Capture the cell that displays the provided text and extract its [X, Y] central coordinate. 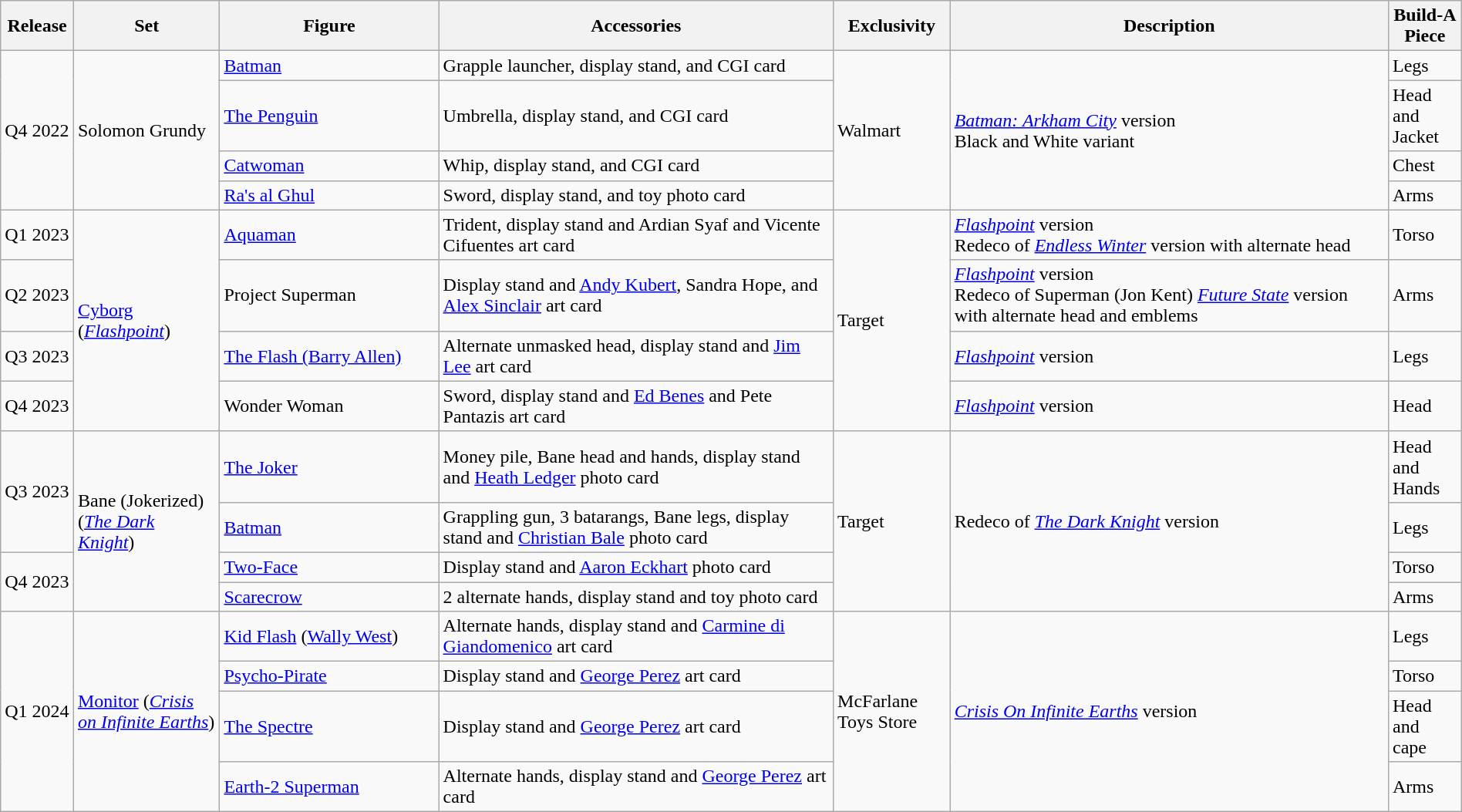
Earth-2 Superman [329, 787]
The Spectre [329, 726]
Solomon Grundy [147, 130]
Scarecrow [329, 596]
Alternate hands, display stand and George Perez art card [636, 787]
Head and Hands [1425, 467]
Bane (Jokerized)(The Dark Knight) [147, 521]
Aquaman [329, 234]
Q1 2024 [37, 712]
Flashpoint versionRedeco of Endless Winter version with alternate head [1169, 234]
Grapple launcher, display stand, and CGI card [636, 66]
Exclusivity [892, 26]
Two-Face [329, 567]
Kid Flash (Wally West) [329, 637]
Q4 2022 [37, 130]
Ra's al Ghul [329, 195]
Project Superman [329, 295]
Display stand and Aaron Eckhart photo card [636, 567]
Crisis On Infinite Earths version [1169, 712]
Display stand and Andy Kubert, Sandra Hope, and Alex Sinclair art card [636, 295]
Q1 2023 [37, 234]
Head and Jacket [1425, 116]
The Flash (Barry Allen) [329, 356]
Cyborg(Flashpoint) [147, 321]
Redeco of The Dark Knight version [1169, 521]
Walmart [892, 130]
Release [37, 26]
Description [1169, 26]
Psycho-Pirate [329, 676]
Chest [1425, 166]
Umbrella, display stand, and CGI card [636, 116]
The Joker [329, 467]
Batman: Arkham City versionBlack and White variant [1169, 130]
Flashpoint versionRedeco of Superman (Jon Kent) Future State version with alternate head and emblems [1169, 295]
Sword, display stand, and toy photo card [636, 195]
Wonder Woman [329, 406]
Sword, display stand and Ed Benes and Pete Pantazis art card [636, 406]
2 alternate hands, display stand and toy photo card [636, 596]
Trident, display stand and Ardian Syaf and Vicente Cifuentes art card [636, 234]
The Penguin [329, 116]
Set [147, 26]
Alternate hands, display stand and Carmine di Giandomenico art card [636, 637]
Monitor (Crisis on Infinite Earths) [147, 712]
Head [1425, 406]
Build-A Piece [1425, 26]
Catwoman [329, 166]
McFarlane Toys Store [892, 712]
Grappling gun, 3 batarangs, Bane legs, display stand and Christian Bale photo card [636, 527]
Accessories [636, 26]
Whip, display stand, and CGI card [636, 166]
Head and cape [1425, 726]
Alternate unmasked head, display stand and Jim Lee art card [636, 356]
Q2 2023 [37, 295]
Money pile, Bane head and hands, display stand and Heath Ledger photo card [636, 467]
Figure [329, 26]
